Capture the cell that displays the provided text and extract its (X, Y) central coordinate. 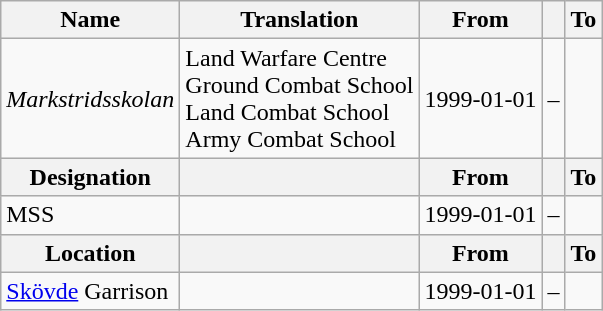
Location (90, 253)
Land Warfare CentreGround Combat SchoolLand Combat SchoolArmy Combat School (300, 98)
MSS (90, 215)
Name (90, 20)
Skövde Garrison (90, 291)
Translation (300, 20)
Markstridsskolan (90, 98)
Designation (90, 177)
